Find where the given text appears and provide that cell's center as [X, Y] coordinate. 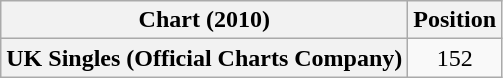
152 [455, 58]
Chart (2010) [204, 20]
UK Singles (Official Charts Company) [204, 58]
Position [455, 20]
